Capture the cell that displays the provided text and extract its (X, Y) central coordinate. 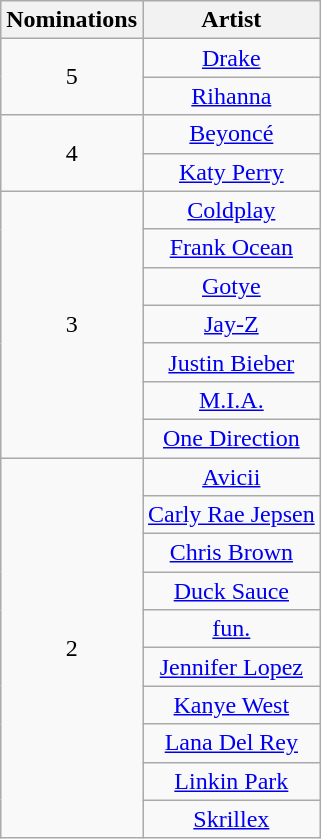
Coldplay (231, 210)
Katy Perry (231, 172)
Jennifer Lopez (231, 667)
Jay-Z (231, 324)
Gotye (231, 286)
Carly Rae Jepsen (231, 515)
Nominations (72, 20)
fun. (231, 629)
Justin Bieber (231, 362)
Kanye West (231, 705)
4 (72, 153)
Frank Ocean (231, 248)
Artist (231, 20)
One Direction (231, 438)
Avicii (231, 477)
Linkin Park (231, 781)
Drake (231, 58)
5 (72, 77)
M.I.A. (231, 400)
Duck Sauce (231, 591)
Skrillex (231, 819)
2 (72, 648)
Rihanna (231, 96)
Chris Brown (231, 553)
Lana Del Rey (231, 743)
3 (72, 324)
Beyoncé (231, 134)
